Find where the given text appears and provide that cell's center as [x, y] coordinate. 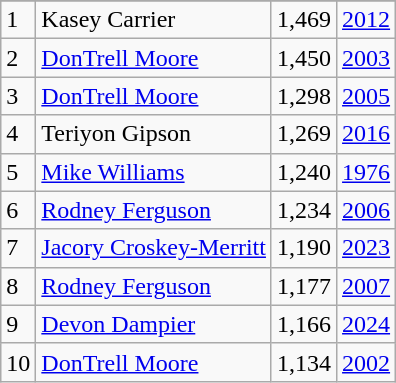
2003 [366, 58]
1,134 [304, 362]
1,190 [304, 248]
8 [18, 286]
2 [18, 58]
2012 [366, 20]
10 [18, 362]
Devon Dampier [154, 324]
Jacory Croskey-Merritt [154, 248]
1,269 [304, 134]
9 [18, 324]
1,240 [304, 172]
Teriyon Gipson [154, 134]
1,177 [304, 286]
Kasey Carrier [154, 20]
5 [18, 172]
1,298 [304, 96]
2005 [366, 96]
3 [18, 96]
6 [18, 210]
2016 [366, 134]
1,450 [304, 58]
1,166 [304, 324]
1,469 [304, 20]
2002 [366, 362]
7 [18, 248]
4 [18, 134]
2024 [366, 324]
1 [18, 20]
1,234 [304, 210]
Mike Williams [154, 172]
2023 [366, 248]
2006 [366, 210]
2007 [366, 286]
1976 [366, 172]
